Locate the cell with the specified text and output its [x, y] center coordinate. 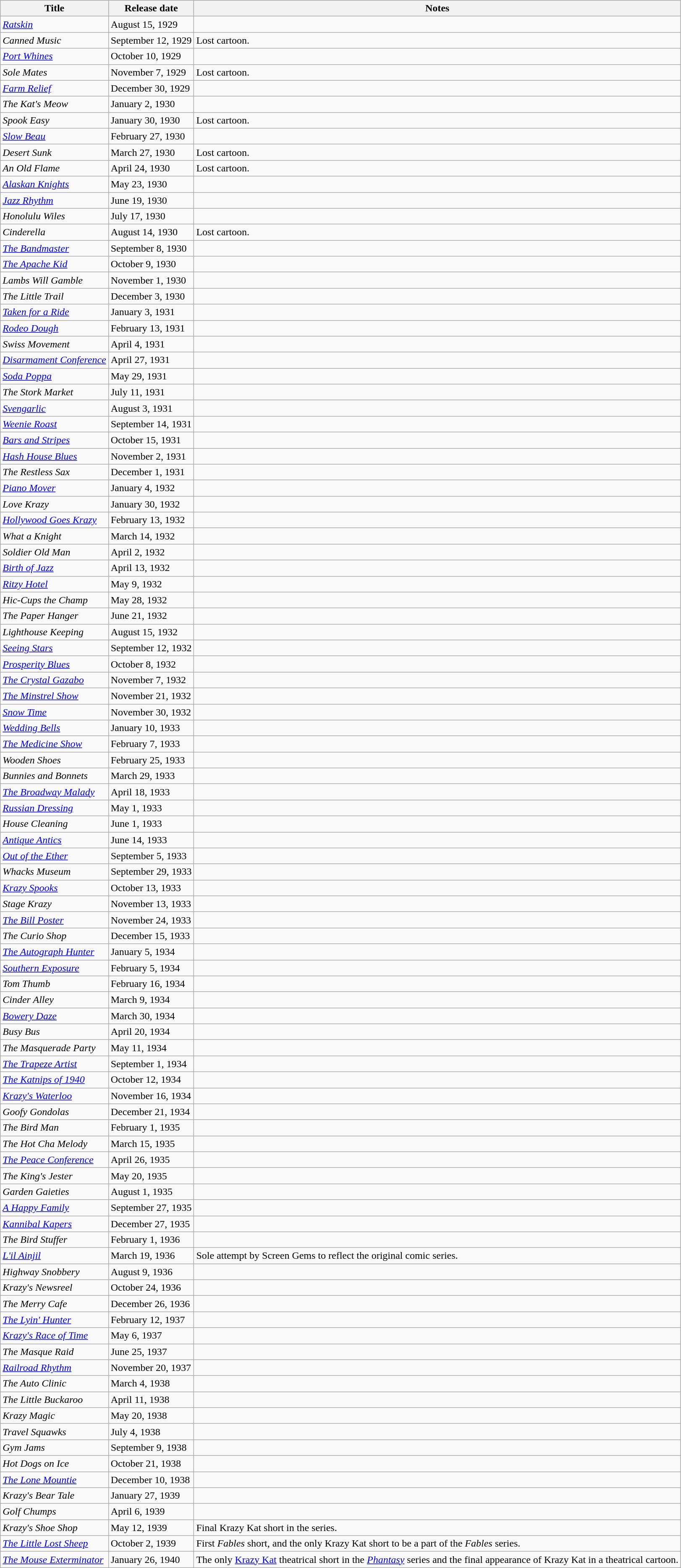
Sole attempt by Screen Gems to reflect the original comic series. [437, 1256]
Honolulu Wiles [55, 216]
The King's Jester [55, 1176]
February 1, 1935 [151, 1128]
Bars and Stripes [55, 440]
Krazy Magic [55, 1415]
Notes [437, 8]
Title [55, 8]
Garden Gaieties [55, 1192]
February 1, 1936 [151, 1240]
Release date [151, 8]
December 26, 1936 [151, 1304]
Swiss Movement [55, 344]
The Minstrel Show [55, 696]
The Broadway Malady [55, 792]
July 4, 1938 [151, 1431]
Prosperity Blues [55, 664]
November 20, 1937 [151, 1368]
Russian Dressing [55, 808]
L'il Ainjil [55, 1256]
March 4, 1938 [151, 1384]
Port Whines [55, 56]
Whacks Museum [55, 872]
Disarmament Conference [55, 360]
May 29, 1931 [151, 376]
November 21, 1932 [151, 696]
The Bill Poster [55, 920]
Ritzy Hotel [55, 584]
September 14, 1931 [151, 424]
The Little Lost Sheep [55, 1544]
Tom Thumb [55, 984]
May 23, 1930 [151, 184]
April 2, 1932 [151, 552]
September 9, 1938 [151, 1447]
Krazy's Newsreel [55, 1288]
January 30, 1930 [151, 120]
December 1, 1931 [151, 472]
The Restless Sax [55, 472]
The only Krazy Kat theatrical short in the Phantasy series and the final appearance of Krazy Kat in a theatrical cartoon. [437, 1560]
November 7, 1932 [151, 680]
January 3, 1931 [151, 312]
February 13, 1931 [151, 328]
October 21, 1938 [151, 1463]
January 30, 1932 [151, 504]
December 10, 1938 [151, 1479]
The Stork Market [55, 392]
August 14, 1930 [151, 232]
Stage Krazy [55, 904]
August 9, 1936 [151, 1272]
Taken for a Ride [55, 312]
December 3, 1930 [151, 296]
September 29, 1933 [151, 872]
November 30, 1932 [151, 712]
The Peace Conference [55, 1160]
September 5, 1933 [151, 856]
May 12, 1939 [151, 1528]
Kannibal Kapers [55, 1224]
September 1, 1934 [151, 1064]
Ratskin [55, 24]
April 26, 1935 [151, 1160]
June 1, 1933 [151, 824]
The Katnips of 1940 [55, 1080]
May 6, 1937 [151, 1336]
House Cleaning [55, 824]
Krazy's Race of Time [55, 1336]
December 30, 1929 [151, 88]
November 1, 1930 [151, 280]
Alaskan Knights [55, 184]
March 27, 1930 [151, 152]
Krazy's Shoe Shop [55, 1528]
Krazy's Waterloo [55, 1096]
Canned Music [55, 40]
June 14, 1933 [151, 840]
November 2, 1931 [151, 456]
The Autograph Hunter [55, 952]
Highway Snobbery [55, 1272]
August 15, 1929 [151, 24]
September 8, 1930 [151, 248]
September 27, 1935 [151, 1208]
Lambs Will Gamble [55, 280]
First Fables short, and the only Krazy Kat short to be a part of the Fables series. [437, 1544]
Rodeo Dough [55, 328]
Southern Exposure [55, 968]
November 13, 1933 [151, 904]
Wedding Bells [55, 728]
May 20, 1935 [151, 1176]
March 15, 1935 [151, 1144]
April 4, 1931 [151, 344]
July 11, 1931 [151, 392]
October 8, 1932 [151, 664]
May 20, 1938 [151, 1415]
Sole Mates [55, 72]
Travel Squawks [55, 1431]
October 13, 1933 [151, 888]
Final Krazy Kat short in the series. [437, 1528]
Wooden Shoes [55, 760]
The Crystal Gazabo [55, 680]
December 21, 1934 [151, 1112]
September 12, 1929 [151, 40]
Jazz Rhythm [55, 200]
Krazy's Bear Tale [55, 1496]
February 13, 1932 [151, 520]
Gym Jams [55, 1447]
May 28, 1932 [151, 600]
May 9, 1932 [151, 584]
Slow Beau [55, 136]
January 10, 1933 [151, 728]
The Kat's Meow [55, 104]
August 1, 1935 [151, 1192]
November 16, 1934 [151, 1096]
Bunnies and Bonnets [55, 776]
Birth of Jazz [55, 568]
An Old Flame [55, 168]
Weenie Roast [55, 424]
Soldier Old Man [55, 552]
February 12, 1937 [151, 1320]
Lighthouse Keeping [55, 632]
December 27, 1935 [151, 1224]
The Masque Raid [55, 1352]
Krazy Spooks [55, 888]
Railroad Rhythm [55, 1368]
The Masquerade Party [55, 1048]
October 9, 1930 [151, 264]
The Apache Kid [55, 264]
March 30, 1934 [151, 1016]
April 20, 1934 [151, 1032]
Hot Dogs on Ice [55, 1463]
The Little Buckaroo [55, 1400]
March 19, 1936 [151, 1256]
March 9, 1934 [151, 1000]
The Curio Shop [55, 936]
April 24, 1930 [151, 168]
July 17, 1930 [151, 216]
December 15, 1933 [151, 936]
October 15, 1931 [151, 440]
May 1, 1933 [151, 808]
Desert Sunk [55, 152]
The Little Trail [55, 296]
Bowery Daze [55, 1016]
April 6, 1939 [151, 1512]
June 21, 1932 [151, 616]
Seeing Stars [55, 648]
February 16, 1934 [151, 984]
March 29, 1933 [151, 776]
Hollywood Goes Krazy [55, 520]
September 12, 1932 [151, 648]
Goofy Gondolas [55, 1112]
January 27, 1939 [151, 1496]
February 27, 1930 [151, 136]
January 4, 1932 [151, 488]
October 2, 1939 [151, 1544]
The Trapeze Artist [55, 1064]
Spook Easy [55, 120]
August 15, 1932 [151, 632]
Farm Relief [55, 88]
The Lone Mountie [55, 1479]
The Bandmaster [55, 248]
May 11, 1934 [151, 1048]
November 24, 1933 [151, 920]
February 25, 1933 [151, 760]
Soda Poppa [55, 376]
The Bird Stuffer [55, 1240]
June 25, 1937 [151, 1352]
April 27, 1931 [151, 360]
March 14, 1932 [151, 536]
October 24, 1936 [151, 1288]
Antique Antics [55, 840]
January 5, 1934 [151, 952]
October 12, 1934 [151, 1080]
Svengarlic [55, 408]
October 10, 1929 [151, 56]
August 3, 1931 [151, 408]
Cinder Alley [55, 1000]
The Hot Cha Melody [55, 1144]
What a Knight [55, 536]
The Medicine Show [55, 744]
April 13, 1932 [151, 568]
The Lyin' Hunter [55, 1320]
Snow Time [55, 712]
Hic-Cups the Champ [55, 600]
The Paper Hanger [55, 616]
A Happy Family [55, 1208]
June 19, 1930 [151, 200]
Busy Bus [55, 1032]
November 7, 1929 [151, 72]
Cinderella [55, 232]
April 18, 1933 [151, 792]
Piano Mover [55, 488]
Out of the Ether [55, 856]
January 26, 1940 [151, 1560]
February 5, 1934 [151, 968]
Golf Chumps [55, 1512]
The Auto Clinic [55, 1384]
The Mouse Exterminator [55, 1560]
February 7, 1933 [151, 744]
Love Krazy [55, 504]
Hash House Blues [55, 456]
The Bird Man [55, 1128]
January 2, 1930 [151, 104]
The Merry Cafe [55, 1304]
April 11, 1938 [151, 1400]
